Return (x, y) of the center of cell containing provided text 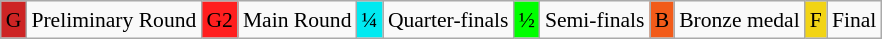
G2 (220, 20)
Main Round (298, 20)
½ (527, 20)
Bronze medal (740, 20)
B (662, 20)
Preliminary Round (114, 20)
Quarter-finals (448, 20)
Final (854, 20)
G (14, 20)
F (816, 20)
Semi-finals (595, 20)
¼ (370, 20)
